Scan for the cell matching the given text and deliver its (x, y) coordinate at center. 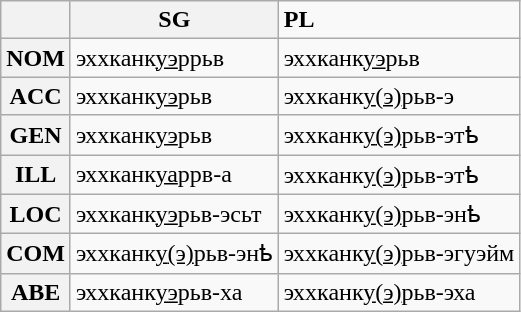
эххканкуэрьв-ха (174, 292)
ILL (36, 174)
SG (174, 20)
ACC (36, 96)
ABE (36, 292)
эххканкуаррв-а (174, 174)
эххканку(э)рьв-эгуэйм (399, 254)
NOM (36, 58)
эххканку(э)рьв-эха (399, 292)
GEN (36, 135)
эххканку(э)рьв-э (399, 96)
эххканкуэррьв (174, 58)
эххканкуэрьв-эсьт (174, 214)
COM (36, 254)
PL (399, 20)
LOC (36, 214)
